Pinpoint the cell where the given text exists, returning its (x, y) midpoint coordinate. 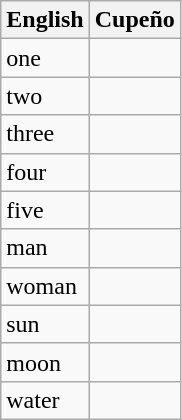
moon (45, 362)
two (45, 96)
three (45, 134)
woman (45, 286)
English (45, 20)
one (45, 58)
water (45, 400)
five (45, 210)
four (45, 172)
sun (45, 324)
Cupeño (134, 20)
man (45, 248)
